For the text-containing cell, return its midpoint in [x, y] coordinate format. 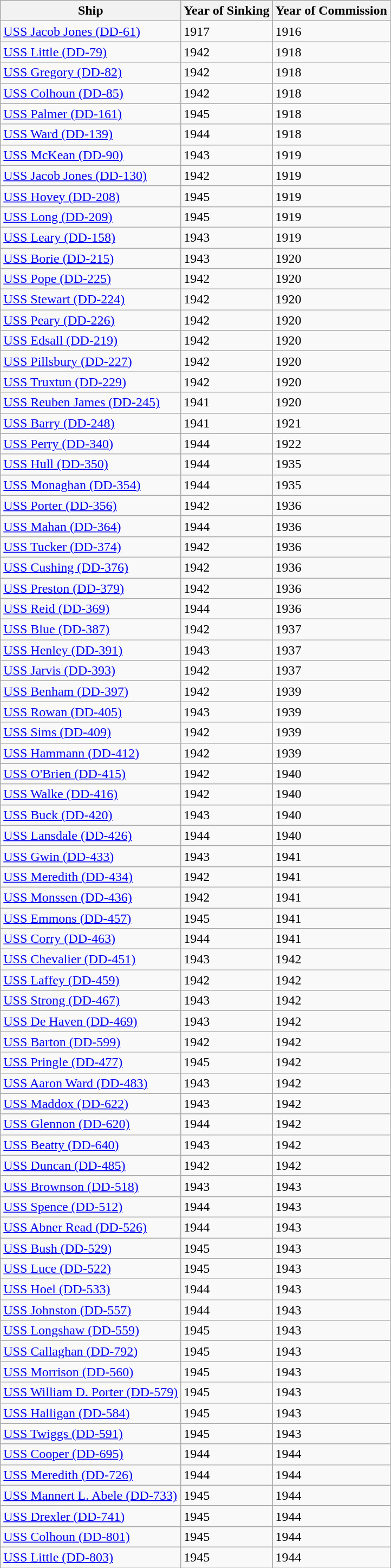
USS Rowan (DD-405) [91, 712]
USS Drexler (DD-741) [91, 1516]
USS Hull (DD-350) [91, 464]
1916 [331, 31]
USS Glennon (DD-620) [91, 1124]
1922 [331, 444]
USS O'Brien (DD-415) [91, 774]
USS Longshaw (DD-559) [91, 1331]
USS Emmons (DD-457) [91, 918]
USS Truxtun (DD-229) [91, 382]
USS Henley (DD-391) [91, 650]
USS Leary (DD-158) [91, 237]
USS Spence (DD-512) [91, 1207]
USS Jacob Jones (DD-130) [91, 176]
USS Lansdale (DD-426) [91, 835]
USS Gwin (DD-433) [91, 856]
USS Pringle (DD-477) [91, 1062]
USS Hammann (DD-412) [91, 753]
USS Halligan (DD-584) [91, 1413]
USS Maddox (DD-622) [91, 1104]
USS Jarvis (DD-393) [91, 671]
USS Stewart (DD-224) [91, 300]
1921 [331, 423]
USS Meredith (DD-434) [91, 877]
USS Pope (DD-225) [91, 279]
Ship [91, 11]
USS Laffey (DD-459) [91, 980]
USS Reuben James (DD-245) [91, 403]
USS Johnston (DD-557) [91, 1310]
USS Meredith (DD-726) [91, 1475]
USS Tucker (DD-374) [91, 547]
USS Aaron Ward (DD-483) [91, 1083]
USS Ward (DD-139) [91, 134]
1917 [226, 31]
USS Luce (DD-522) [91, 1269]
USS Hovey (DD-208) [91, 196]
USS Gregory (DD-82) [91, 73]
USS Brownson (DD-518) [91, 1186]
USS Long (DD-209) [91, 217]
USS Bush (DD-529) [91, 1248]
USS Colhoun (DD-801) [91, 1537]
USS Reid (DD-369) [91, 609]
USS Morrison (DD-560) [91, 1372]
Year of Commission [331, 11]
USS Borie (DD-215) [91, 258]
USS Blue (DD-387) [91, 630]
USS Hoel (DD-533) [91, 1290]
USS Perry (DD-340) [91, 444]
USS Edsall (DD-219) [91, 341]
Year of Sinking [226, 11]
USS Colhoun (DD-85) [91, 93]
USS Barry (DD-248) [91, 423]
USS Twiggs (DD-591) [91, 1434]
USS William D. Porter (DD-579) [91, 1392]
USS Corry (DD-463) [91, 939]
USS Little (DD-803) [91, 1557]
USS De Haven (DD-469) [91, 1021]
USS Benham (DD-397) [91, 691]
USS Peary (DD-226) [91, 320]
USS Mahan (DD-364) [91, 526]
USS Walke (DD-416) [91, 794]
USS Cooper (DD-695) [91, 1454]
USS Cushing (DD-376) [91, 567]
USS Chevalier (DD-451) [91, 960]
USS Pillsbury (DD-227) [91, 361]
USS McKean (DD-90) [91, 155]
USS Jacob Jones (DD-61) [91, 31]
USS Sims (DD-409) [91, 733]
USS Buck (DD-420) [91, 815]
USS Monaghan (DD-354) [91, 485]
USS Duncan (DD-485) [91, 1165]
USS Callaghan (DD-792) [91, 1351]
USS Porter (DD-356) [91, 506]
USS Palmer (DD-161) [91, 114]
USS Beatty (DD-640) [91, 1145]
USS Mannert L. Abele (DD-733) [91, 1495]
USS Preston (DD-379) [91, 588]
USS Abner Read (DD-526) [91, 1227]
USS Strong (DD-467) [91, 1001]
USS Barton (DD-599) [91, 1042]
USS Little (DD-79) [91, 52]
USS Monssen (DD-436) [91, 897]
